Return (x, y) of the center of cell containing provided text 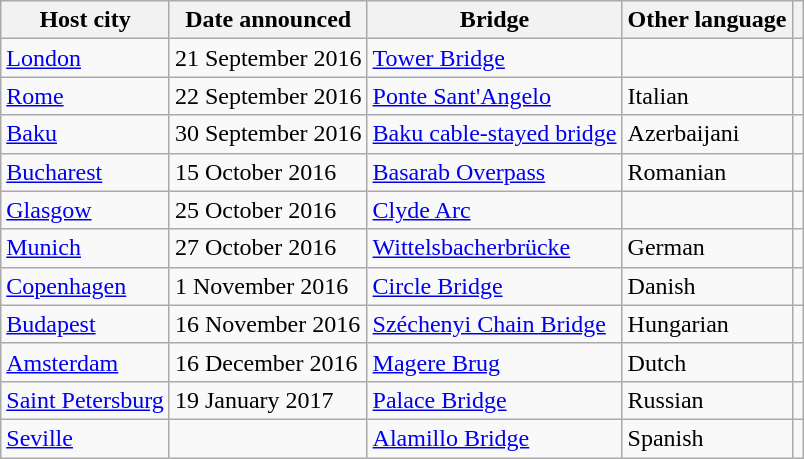
Glasgow (86, 210)
16 December 2016 (268, 362)
Spanish (707, 438)
Budapest (86, 324)
27 October 2016 (268, 248)
Host city (86, 20)
Basarab Overpass (494, 172)
21 September 2016 (268, 58)
22 September 2016 (268, 96)
Ponte Sant'Angelo (494, 96)
Danish (707, 286)
German (707, 248)
19 January 2017 (268, 400)
Munich (86, 248)
Clyde Arc (494, 210)
Tower Bridge (494, 58)
Rome (86, 96)
Russian (707, 400)
Copenhagen (86, 286)
Romanian (707, 172)
16 November 2016 (268, 324)
Baku cable-stayed bridge (494, 134)
Other language (707, 20)
Saint Petersburg (86, 400)
30 September 2016 (268, 134)
Wittelsbacherbrücke (494, 248)
Dutch (707, 362)
1 November 2016 (268, 286)
Hungarian (707, 324)
Circle Bridge (494, 286)
15 October 2016 (268, 172)
Alamillo Bridge (494, 438)
Magere Brug (494, 362)
Palace Bridge (494, 400)
Azerbaijani (707, 134)
Széchenyi Chain Bridge (494, 324)
Bridge (494, 20)
Seville (86, 438)
London (86, 58)
Baku (86, 134)
Bucharest (86, 172)
Date announced (268, 20)
Italian (707, 96)
Amsterdam (86, 362)
25 October 2016 (268, 210)
